Return [X, Y] of the center of cell containing provided text 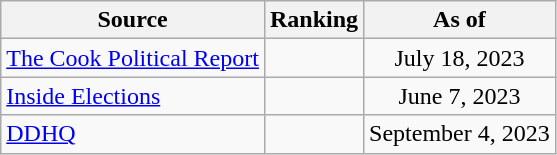
The Cook Political Report [133, 58]
DDHQ [133, 134]
Source [133, 20]
June 7, 2023 [460, 96]
September 4, 2023 [460, 134]
July 18, 2023 [460, 58]
Inside Elections [133, 96]
Ranking [314, 20]
As of [460, 20]
